Determine the [X, Y] coordinate at the center of the cell enclosing the given text.  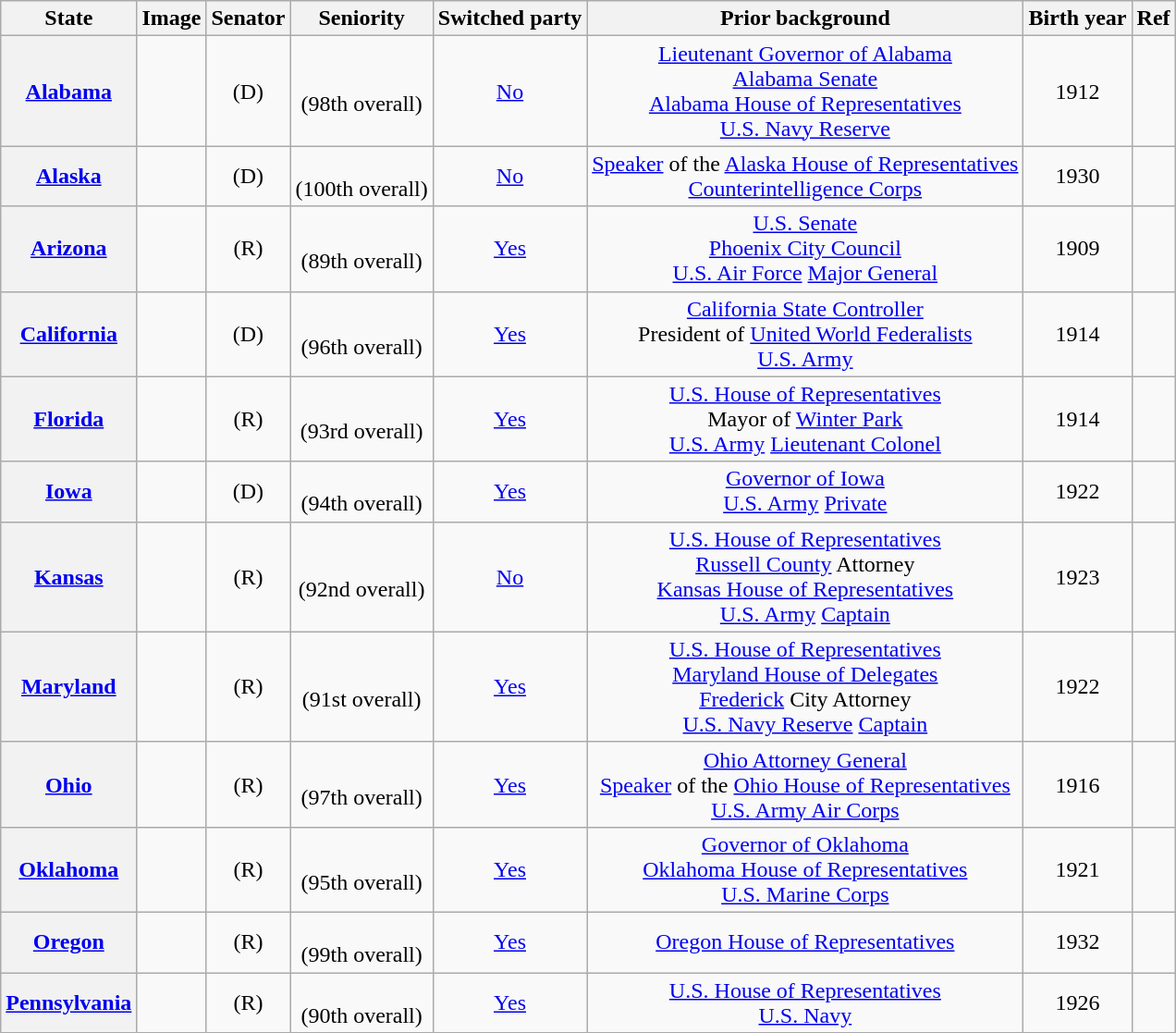
(95th overall) [361, 869]
1932 [1078, 941]
Ohio [68, 784]
Lieutenant Governor of AlabamaAlabama SenateAlabama House of RepresentativesU.S. Navy Reserve [805, 91]
1921 [1078, 869]
Image [172, 18]
Governor of OklahomaOklahoma House of RepresentativesU.S. Marine Corps [805, 869]
State [68, 18]
(97th overall) [361, 784]
(99th overall) [361, 941]
Seniority [361, 18]
Ref [1154, 18]
(93rd overall) [361, 419]
(90th overall) [361, 1002]
U.S. SenatePhoenix City CouncilU.S. Air Force Major General [805, 249]
1926 [1078, 1002]
Prior background [805, 18]
1930 [1078, 176]
U.S. House of RepresentativesU.S. Navy [805, 1002]
U.S. House of RepresentativesRussell County AttorneyKansas House of RepresentativesU.S. Army Captain [805, 577]
(100th overall) [361, 176]
(94th overall) [361, 492]
(91st overall) [361, 686]
(89th overall) [361, 249]
Iowa [68, 492]
Birth year [1078, 18]
California State ControllerPresident of United World FederalistsU.S. Army [805, 334]
Ohio Attorney GeneralSpeaker of the Ohio House of RepresentativesU.S. Army Air Corps [805, 784]
Alabama [68, 91]
1916 [1078, 784]
Speaker of the Alaska House of RepresentativesCounterintelligence Corps [805, 176]
1923 [1078, 577]
U.S. House of RepresentativesMayor of Winter ParkU.S. Army Lieutenant Colonel [805, 419]
Oregon [68, 941]
Switched party [509, 18]
Kansas [68, 577]
Arizona [68, 249]
California [68, 334]
1912 [1078, 91]
Oregon House of Representatives [805, 941]
Pennsylvania [68, 1002]
Florida [68, 419]
(98th overall) [361, 91]
Maryland [68, 686]
Oklahoma [68, 869]
(96th overall) [361, 334]
1909 [1078, 249]
Senator [248, 18]
U.S. House of RepresentativesMaryland House of DelegatesFrederick City AttorneyU.S. Navy Reserve Captain [805, 686]
(92nd overall) [361, 577]
Governor of IowaU.S. Army Private [805, 492]
Alaska [68, 176]
